Return the [x, y] coordinate for the center point of the cell that contains the specified text.  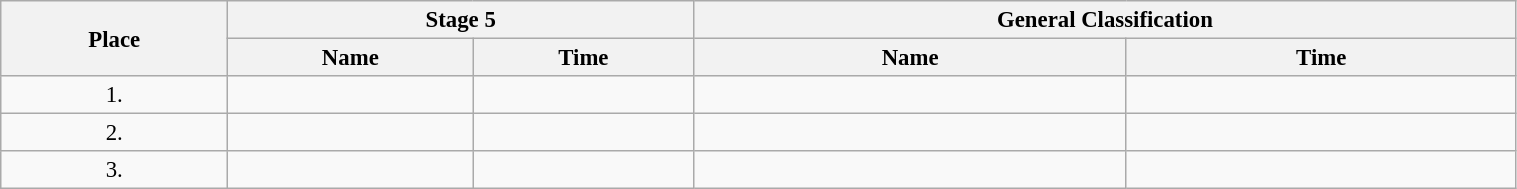
Stage 5 [461, 20]
2. [114, 133]
3. [114, 170]
Place [114, 38]
1. [114, 95]
General Classification [1105, 20]
